Extract the [X, Y] coordinate from the center of the cell holding the provided text.  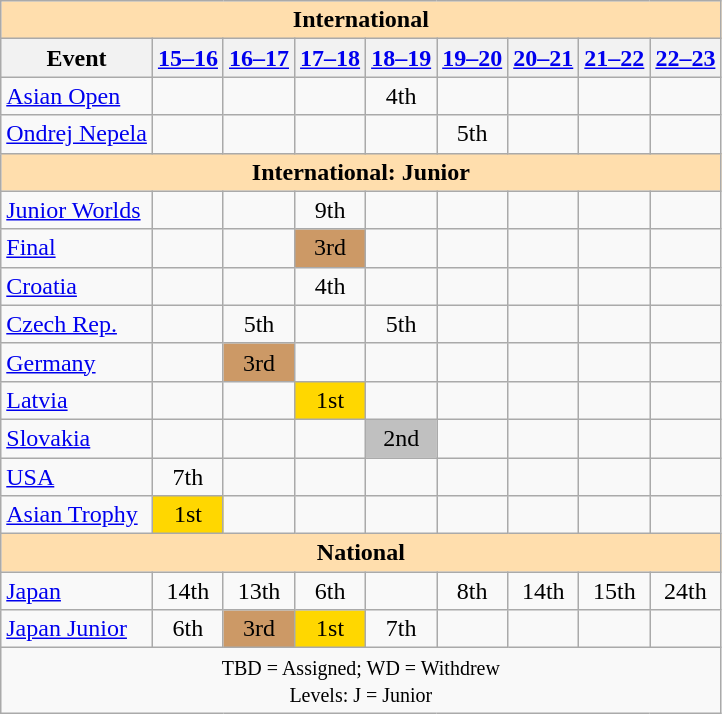
15th [614, 591]
24th [686, 591]
Slovakia [77, 438]
Japan Junior [77, 629]
Event [77, 58]
21–22 [614, 58]
Czech Rep. [77, 324]
International [361, 20]
Japan [77, 591]
Asian Open [77, 96]
18–19 [402, 58]
Latvia [77, 400]
Asian Trophy [77, 515]
Ondrej Nepela [77, 134]
Germany [77, 362]
13th [258, 591]
20–21 [544, 58]
16–17 [258, 58]
15–16 [188, 58]
8th [472, 591]
22–23 [686, 58]
19–20 [472, 58]
2nd [402, 438]
9th [330, 210]
17–18 [330, 58]
Final [77, 248]
National [361, 553]
International: Junior [361, 172]
USA [77, 477]
Junior Worlds [77, 210]
Croatia [77, 286]
TBD = Assigned; WD = Withdrew Levels: J = Junior [361, 680]
